Find where the given text appears and provide that cell's center as [x, y] coordinate. 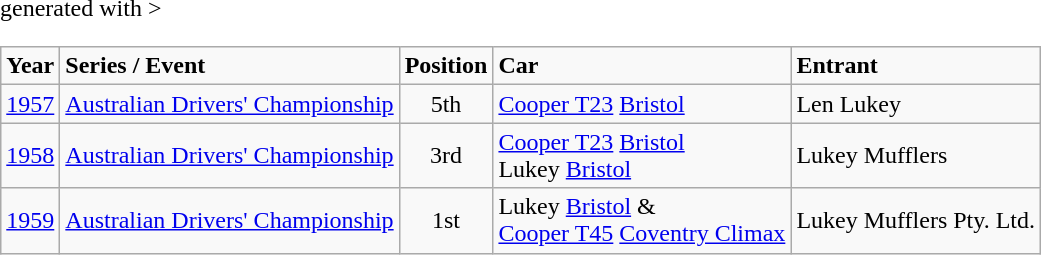
Len Lukey [916, 104]
1st [446, 220]
3rd [446, 156]
Car [642, 66]
Entrant [916, 66]
Series / Event [230, 66]
5th [446, 104]
1957 [30, 104]
Lukey Mufflers [916, 156]
1959 [30, 220]
Cooper T23 Bristol [642, 104]
Position [446, 66]
Lukey Mufflers Pty. Ltd. [916, 220]
Lukey Bristol & Cooper T45 Coventry Climax [642, 220]
Cooper T23 Bristol Lukey Bristol [642, 156]
Year [30, 66]
1958 [30, 156]
